Extract the (x, y) coordinate from the center of the cell holding the provided text.  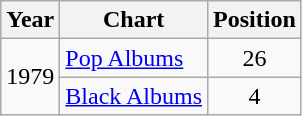
1979 (30, 77)
Chart (134, 20)
Position (255, 20)
Year (30, 20)
Pop Albums (134, 58)
4 (255, 96)
26 (255, 58)
Black Albums (134, 96)
